Return the [x, y] coordinate for the center point of the cell that contains the specified text.  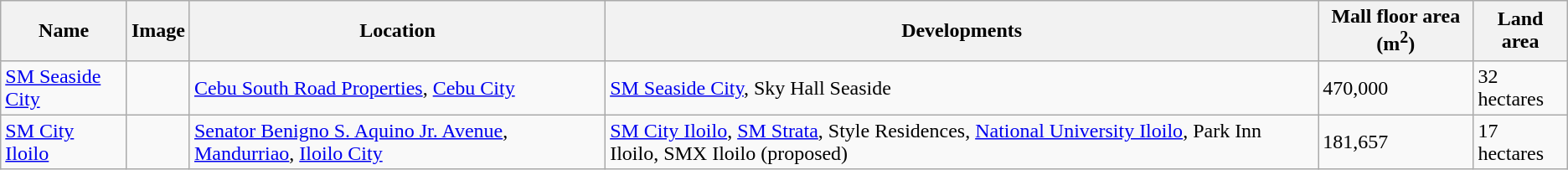
17 hectares [1520, 142]
SM Seaside City [64, 87]
Developments [962, 31]
SM City Iloilo [64, 142]
SM City Iloilo, SM Strata, Style Residences, National University Iloilo, Park Inn Iloilo, SMX Iloilo (proposed) [962, 142]
Land area [1520, 31]
Cebu South Road Properties, Cebu City [397, 87]
181,657 [1395, 142]
SM Seaside City, Sky Hall Seaside [962, 87]
Name [64, 31]
Location [397, 31]
Image [157, 31]
Senator Benigno S. Aquino Jr. Avenue, Mandurriao, Iloilo City [397, 142]
Mall floor area (m2) [1395, 31]
470,000 [1395, 87]
32 hectares [1520, 87]
